Extract the [X, Y] coordinate from the center of the cell holding the provided text.  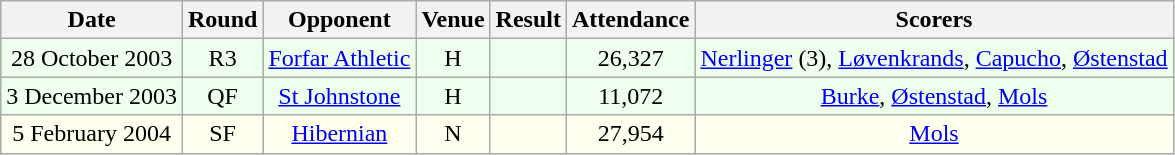
N [453, 134]
Nerlinger (3), Løvenkrands, Capucho, Østenstad [934, 58]
Mols [934, 134]
R3 [222, 58]
Scorers [934, 20]
Date [92, 20]
26,327 [630, 58]
3 December 2003 [92, 96]
28 October 2003 [92, 58]
Result [528, 20]
11,072 [630, 96]
Burke, Østenstad, Mols [934, 96]
St Johnstone [340, 96]
Venue [453, 20]
5 February 2004 [92, 134]
Hibernian [340, 134]
Round [222, 20]
27,954 [630, 134]
QF [222, 96]
Attendance [630, 20]
Forfar Athletic [340, 58]
SF [222, 134]
Opponent [340, 20]
